Detect which cell encompasses the target text, then output its (x, y) center coordinate. 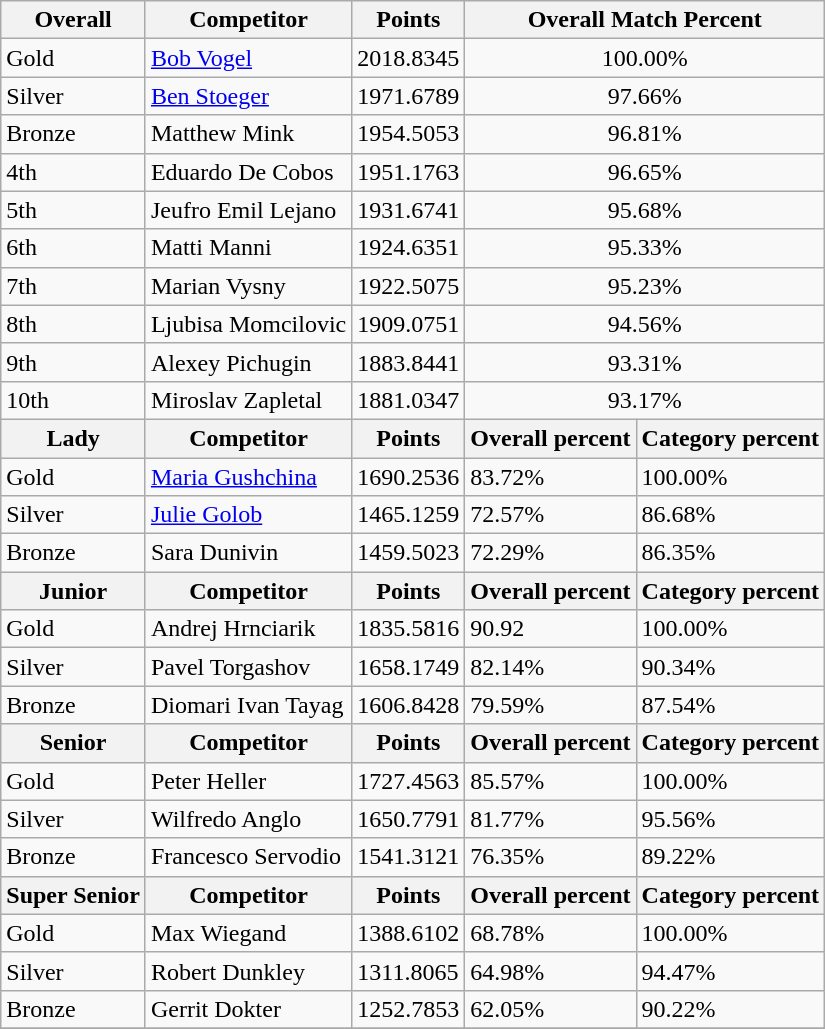
Matthew Mink (248, 134)
95.56% (730, 819)
86.35% (730, 553)
Andrej Hrnciarik (248, 629)
1459.5023 (408, 553)
96.81% (645, 134)
Miroslav Zapletal (248, 400)
90.34% (730, 667)
1954.5053 (408, 134)
Jeufro Emil Lejano (248, 210)
Senior (74, 743)
76.35% (550, 857)
6th (74, 248)
1881.0347 (408, 400)
95.68% (645, 210)
72.57% (550, 515)
1465.1259 (408, 515)
Peter Heller (248, 781)
10th (74, 400)
97.66% (645, 96)
95.23% (645, 286)
1658.1749 (408, 667)
79.59% (550, 705)
1924.6351 (408, 248)
89.22% (730, 857)
1541.3121 (408, 857)
1311.8065 (408, 971)
Eduardo De Cobos (248, 172)
Maria Gushchina (248, 477)
68.78% (550, 933)
95.33% (645, 248)
Diomari Ivan Tayag (248, 705)
72.29% (550, 553)
90.22% (730, 1009)
1606.8428 (408, 705)
Lady (74, 438)
Overall (74, 20)
7th (74, 286)
93.17% (645, 400)
Francesco Servodio (248, 857)
1883.8441 (408, 362)
87.54% (730, 705)
Overall Match Percent (645, 20)
Gerrit Dokter (248, 1009)
1971.6789 (408, 96)
96.65% (645, 172)
81.77% (550, 819)
Ljubisa Momcilovic (248, 324)
1252.7853 (408, 1009)
Super Senior (74, 895)
Robert Dunkley (248, 971)
Junior (74, 591)
1650.7791 (408, 819)
83.72% (550, 477)
Bob Vogel (248, 58)
5th (74, 210)
82.14% (550, 667)
1690.2536 (408, 477)
64.98% (550, 971)
1922.5075 (408, 286)
Marian Vysny (248, 286)
1931.6741 (408, 210)
93.31% (645, 362)
1727.4563 (408, 781)
Ben Stoeger (248, 96)
Max Wiegand (248, 933)
Julie Golob (248, 515)
94.47% (730, 971)
85.57% (550, 781)
1951.1763 (408, 172)
86.68% (730, 515)
9th (74, 362)
90.92 (550, 629)
8th (74, 324)
4th (74, 172)
Alexey Pichugin (248, 362)
1835.5816 (408, 629)
Sara Dunivin (248, 553)
94.56% (645, 324)
62.05% (550, 1009)
1909.0751 (408, 324)
2018.8345 (408, 58)
1388.6102 (408, 933)
Pavel Torgashov (248, 667)
Wilfredo Anglo (248, 819)
Matti Manni (248, 248)
